Return [X, Y] of the center of cell containing provided text 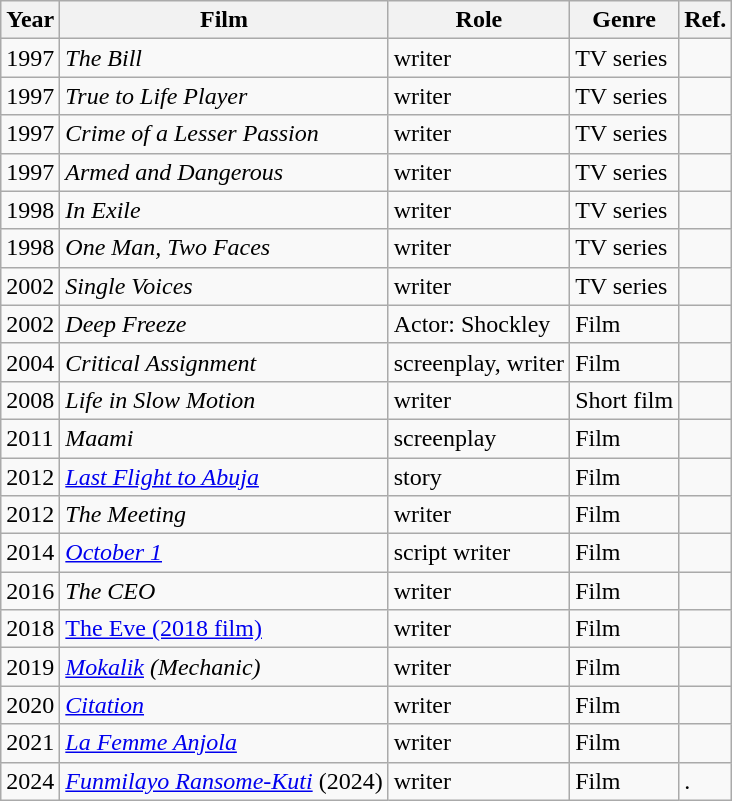
La Femme Anjola [224, 743]
One Man, Two Faces [224, 248]
In Exile [224, 210]
Deep Freeze [224, 324]
The CEO [224, 591]
2024 [30, 781]
Actor: Shockley [478, 324]
Last Flight to Abuja [224, 477]
2014 [30, 553]
screenplay [478, 438]
Citation [224, 705]
2008 [30, 400]
The Meeting [224, 515]
2020 [30, 705]
Genre [624, 20]
Role [478, 20]
2011 [30, 438]
The Eve (2018 film) [224, 629]
Funmilayo Ransome-Kuti (2024) [224, 781]
October 1 [224, 553]
2018 [30, 629]
2021 [30, 743]
True to Life Player [224, 96]
screenplay, writer [478, 362]
script writer [478, 553]
2016 [30, 591]
Ref. [706, 20]
Maami [224, 438]
Armed and Dangerous [224, 172]
story [478, 477]
Single Voices [224, 286]
Short film [624, 400]
2019 [30, 667]
2004 [30, 362]
Life in Slow Motion [224, 400]
Crime of a Lesser Passion [224, 134]
. [706, 781]
Critical Assignment [224, 362]
Year [30, 20]
The Bill [224, 58]
Mokalik (Mechanic) [224, 667]
